Pinpoint the cell where the given text exists, returning its [X, Y] midpoint coordinate. 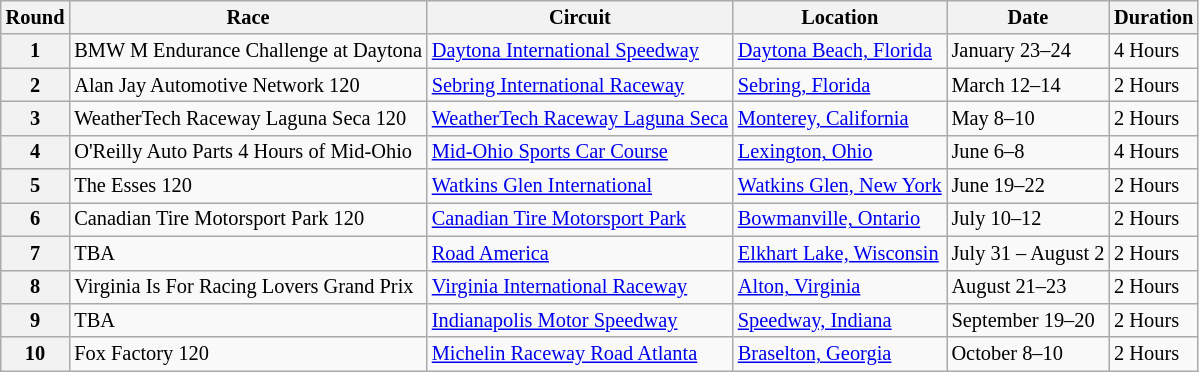
July 31 – August 2 [1028, 253]
May 8–10 [1028, 118]
Watkins Glen International [580, 186]
Sebring, Florida [840, 85]
Elkhart Lake, Wisconsin [840, 253]
2 [36, 85]
Speedway, Indiana [840, 320]
Watkins Glen, New York [840, 186]
January 23–24 [1028, 51]
Lexington, Ohio [840, 152]
5 [36, 186]
Canadian Tire Motorsport Park [580, 219]
7 [36, 253]
March 12–14 [1028, 85]
Monterey, California [840, 118]
1 [36, 51]
September 19–20 [1028, 320]
Date [1028, 17]
August 21–23 [1028, 287]
The Esses 120 [248, 186]
Canadian Tire Motorsport Park 120 [248, 219]
8 [36, 287]
Indianapolis Motor Speedway [580, 320]
Daytona International Speedway [580, 51]
Round [36, 17]
Michelin Raceway Road Atlanta [580, 354]
Mid-Ohio Sports Car Course [580, 152]
June 6–8 [1028, 152]
Road America [580, 253]
6 [36, 219]
Fox Factory 120 [248, 354]
Daytona Beach, Florida [840, 51]
O'Reilly Auto Parts 4 Hours of Mid-Ohio [248, 152]
Alan Jay Automotive Network 120 [248, 85]
Bowmanville, Ontario [840, 219]
Virginia Is For Racing Lovers Grand Prix [248, 287]
Location [840, 17]
Duration [1154, 17]
10 [36, 354]
Race [248, 17]
Circuit [580, 17]
June 19–22 [1028, 186]
Sebring International Raceway [580, 85]
July 10–12 [1028, 219]
WeatherTech Raceway Laguna Seca 120 [248, 118]
Braselton, Georgia [840, 354]
4 [36, 152]
Virginia International Raceway [580, 287]
October 8–10 [1028, 354]
Alton, Virginia [840, 287]
WeatherTech Raceway Laguna Seca [580, 118]
9 [36, 320]
3 [36, 118]
BMW M Endurance Challenge at Daytona [248, 51]
